Scan for the cell matching the given text and deliver its [x, y] coordinate at center. 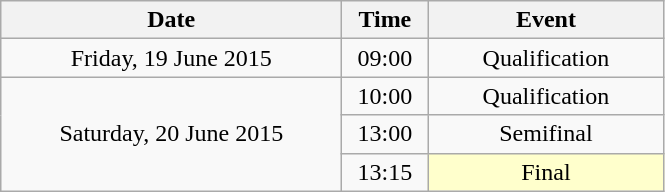
Time [385, 20]
Saturday, 20 June 2015 [172, 134]
Semifinal [546, 134]
Date [172, 20]
Friday, 19 June 2015 [172, 58]
13:15 [385, 172]
13:00 [385, 134]
Final [546, 172]
09:00 [385, 58]
10:00 [385, 96]
Event [546, 20]
